Output the (x, y) coordinate of the center of the cell containing the given text.  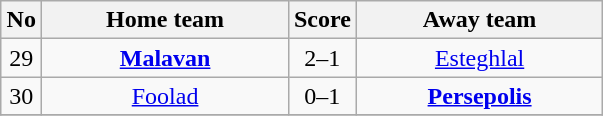
30 (22, 96)
Esteghlal (480, 58)
No (22, 20)
0–1 (322, 96)
Away team (480, 20)
Score (322, 20)
Malavan (166, 58)
Home team (166, 20)
Persepolis (480, 96)
2–1 (322, 58)
Foolad (166, 96)
29 (22, 58)
